Scan for the cell matching the given text and deliver its [X, Y] coordinate at center. 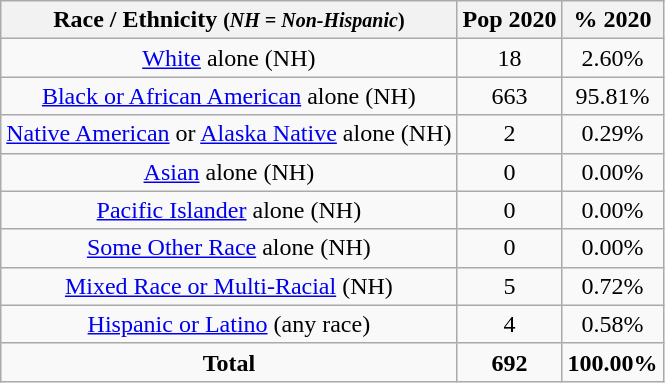
% 2020 [612, 20]
Race / Ethnicity (NH = Non-Hispanic) [229, 20]
100.00% [612, 362]
5 [510, 286]
Native American or Alaska Native alone (NH) [229, 134]
2 [510, 134]
Black or African American alone (NH) [229, 96]
White alone (NH) [229, 58]
4 [510, 324]
95.81% [612, 96]
2.60% [612, 58]
Pacific Islander alone (NH) [229, 210]
0.29% [612, 134]
Pop 2020 [510, 20]
663 [510, 96]
Mixed Race or Multi-Racial (NH) [229, 286]
0.72% [612, 286]
Some Other Race alone (NH) [229, 248]
18 [510, 58]
Asian alone (NH) [229, 172]
692 [510, 362]
Hispanic or Latino (any race) [229, 324]
0.58% [612, 324]
Total [229, 362]
